Return (x, y) of the center of cell containing provided text 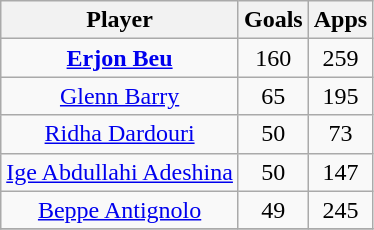
Erjon Beu (120, 58)
73 (340, 134)
147 (340, 172)
Ige Abdullahi Adeshina (120, 172)
245 (340, 210)
Beppe Antignolo (120, 210)
259 (340, 58)
Ridha Dardouri (120, 134)
Apps (340, 20)
195 (340, 96)
65 (273, 96)
49 (273, 210)
Glenn Barry (120, 96)
Goals (273, 20)
160 (273, 58)
Player (120, 20)
